From the cell containing the given text, extract its center point as (X, Y) coordinate. 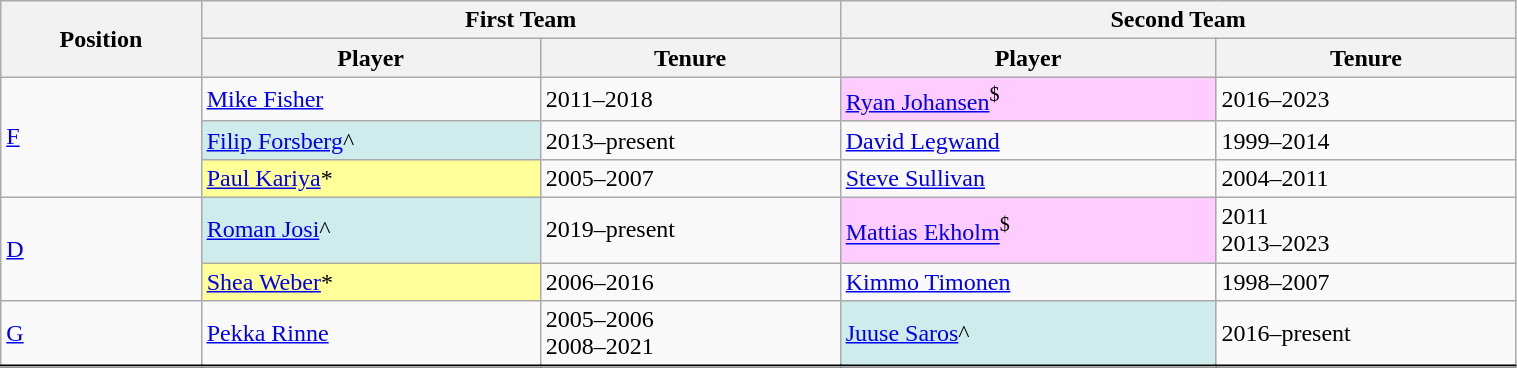
Second Team (1178, 20)
2004–2011 (1366, 178)
David Legwand (1028, 140)
F (101, 138)
Position (101, 39)
Filip Forsberg^ (370, 140)
First Team (520, 20)
2016–2023 (1366, 100)
2005–2007 (690, 178)
Pekka Rinne (370, 334)
1998–2007 (1366, 282)
Shea Weber* (370, 282)
2016–present (1366, 334)
Paul Kariya* (370, 178)
Mike Fisher (370, 100)
Juuse Saros^ (1028, 334)
20112013–2023 (1366, 230)
G (101, 334)
2011–2018 (690, 100)
2019–present (690, 230)
Roman Josi^ (370, 230)
Kimmo Timonen (1028, 282)
Mattias Ekholm$ (1028, 230)
2013–present (690, 140)
Ryan Johansen$ (1028, 100)
D (101, 250)
Steve Sullivan (1028, 178)
2005–20062008–2021 (690, 334)
2006–2016 (690, 282)
1999–2014 (1366, 140)
